Locate the cell with the specified text and output its [x, y] center coordinate. 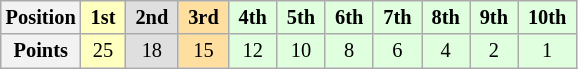
Points [41, 51]
9th [494, 17]
2 [494, 51]
5th [301, 17]
Position [41, 17]
10th [547, 17]
8 [349, 51]
25 [104, 51]
6 [397, 51]
4th [253, 17]
4 [446, 51]
7th [397, 17]
1 [547, 51]
10 [301, 51]
18 [152, 51]
8th [446, 17]
12 [253, 51]
1st [104, 17]
2nd [152, 17]
3rd [203, 17]
6th [349, 17]
15 [203, 51]
